Output the (X, Y) coordinate of the center of the cell containing the given text.  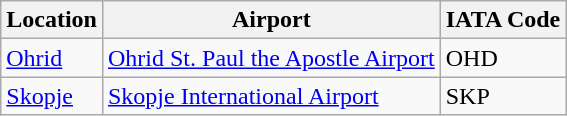
Airport (271, 20)
Ohrid St. Paul the Apostle Airport (271, 58)
Skopje International Airport (271, 96)
Ohrid (52, 58)
Location (52, 20)
IATA Code (503, 20)
SKP (503, 96)
Skopje (52, 96)
OHD (503, 58)
